Search for the cell housing the specified text and yield its (x, y) center coordinate. 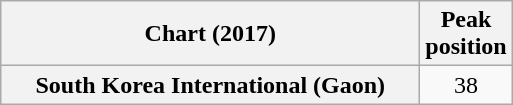
Chart (2017) (210, 34)
38 (466, 85)
South Korea International (Gaon) (210, 85)
Peakposition (466, 34)
